Locate the cell with the specified text and output its (x, y) center coordinate. 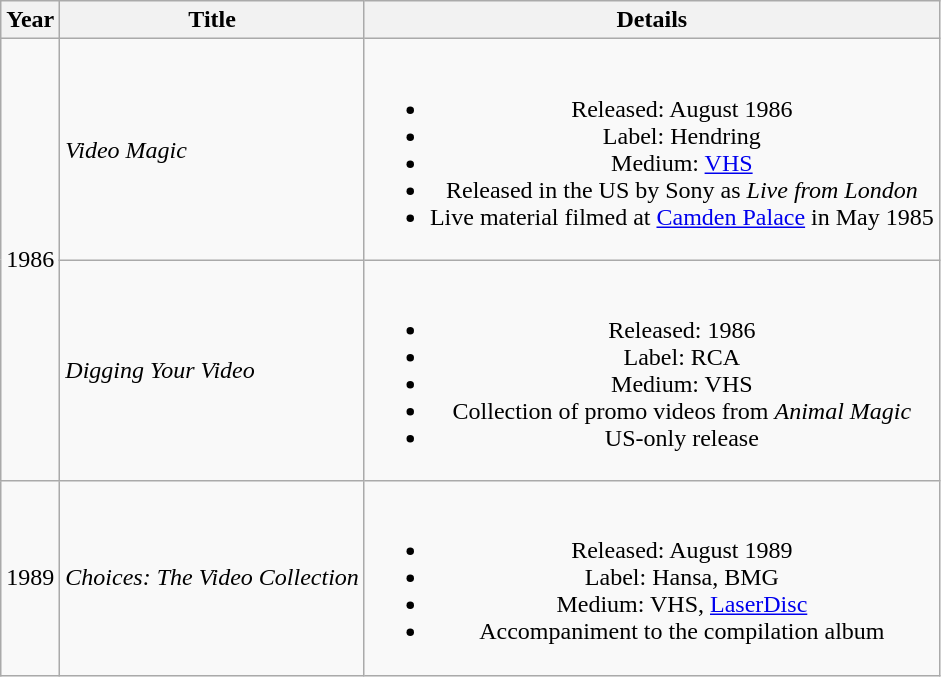
Released: August 1989Label: Hansa, BMGMedium: VHS, LaserDiscAccompaniment to the compilation album (652, 578)
Released: August 1986Label: HendringMedium: VHSReleased in the US by Sony as Live from LondonLive material filmed at Camden Palace in May 1985 (652, 150)
Choices: The Video Collection (212, 578)
Video Magic (212, 150)
Title (212, 20)
1989 (30, 578)
1986 (30, 260)
Released: 1986Label: RCAMedium: VHSCollection of promo videos from Animal MagicUS-only release (652, 370)
Year (30, 20)
Digging Your Video (212, 370)
Details (652, 20)
